Return the [X, Y] coordinate for the center point of the cell that contains the specified text.  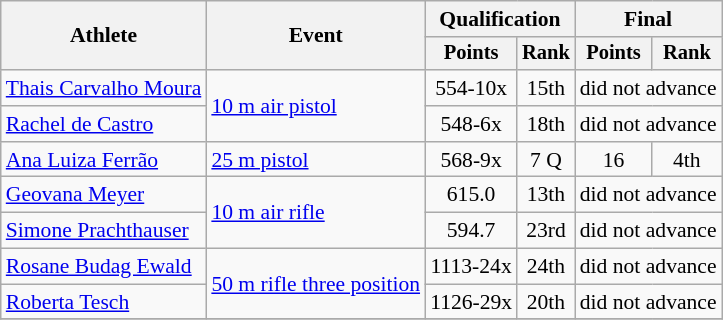
Rosane Budag Ewald [104, 267]
615.0 [471, 195]
18th [546, 124]
Rachel de Castro [104, 124]
13th [546, 195]
Simone Prachthauser [104, 231]
23rd [546, 231]
568-9x [471, 160]
Athlete [104, 36]
16 [614, 160]
594.7 [471, 231]
4th [686, 160]
Roberta Tesch [104, 302]
10 m air pistol [316, 106]
25 m pistol [316, 160]
10 m air rifle [316, 212]
1113-24x [471, 267]
548-6x [471, 124]
Event [316, 36]
24th [546, 267]
50 m rifle three position [316, 284]
Final [648, 19]
554-10x [471, 88]
Geovana Meyer [104, 195]
1126-29x [471, 302]
Qualification [500, 19]
Thais Carvalho Moura [104, 88]
20th [546, 302]
7 Q [546, 160]
15th [546, 88]
Ana Luiza Ferrão [104, 160]
